Search for the cell housing the specified text and yield its [x, y] center coordinate. 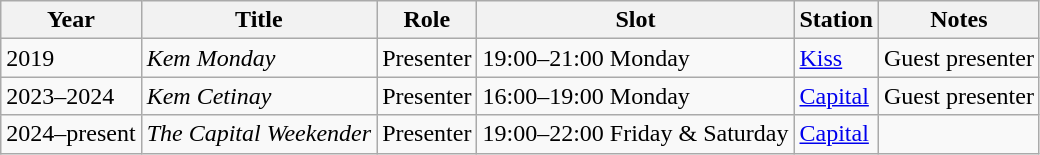
2023–2024 [71, 96]
16:00–19:00 Monday [636, 96]
Kem Monday [258, 58]
2019 [71, 58]
2024–present [71, 134]
Kem Cetinay [258, 96]
The Capital Weekender [258, 134]
Station [836, 20]
Notes [958, 20]
19:00–21:00 Monday [636, 58]
Year [71, 20]
Slot [636, 20]
Role [427, 20]
Title [258, 20]
Kiss [836, 58]
19:00–22:00 Friday & Saturday [636, 134]
